Identify which cell holds the provided text, then report its [X, Y] central coordinate. 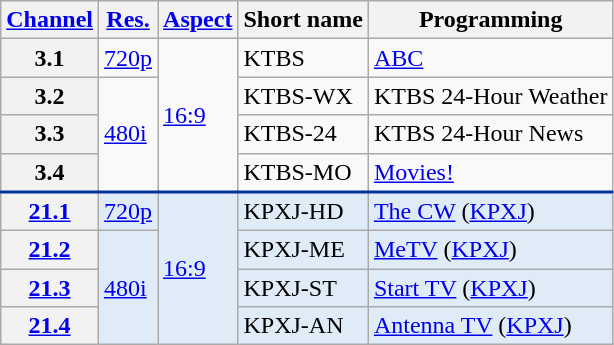
KPXJ-HD [303, 212]
21.3 [50, 288]
21.1 [50, 212]
21.2 [50, 250]
Short name [303, 20]
KPXJ-AN [303, 326]
3.1 [50, 58]
KPXJ-ST [303, 288]
KTBS 24-Hour News [490, 134]
Start TV (KPXJ) [490, 288]
MeTV (KPXJ) [490, 250]
KTBS-24 [303, 134]
3.3 [50, 134]
Programming [490, 20]
KTBS [303, 58]
Antenna TV (KPXJ) [490, 326]
KTBS-MO [303, 172]
Res. [128, 20]
KPXJ-ME [303, 250]
KTBS 24-Hour Weather [490, 96]
The CW (KPXJ) [490, 212]
Channel [50, 20]
Aspect [198, 20]
KTBS-WX [303, 96]
3.4 [50, 172]
Movies! [490, 172]
3.2 [50, 96]
ABC [490, 58]
21.4 [50, 326]
